Output the [x, y] coordinate of the center of the cell containing the given text.  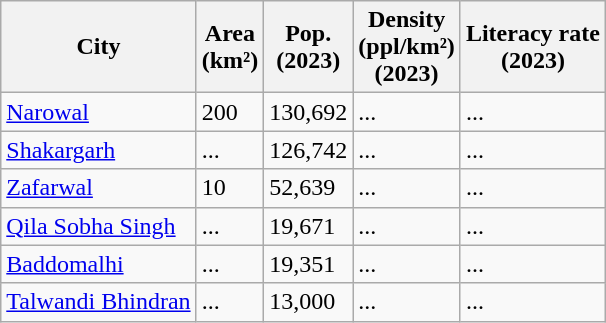
13,000 [308, 302]
City [98, 47]
52,639 [308, 188]
Narowal [98, 112]
Literacy rate(2023) [532, 47]
19,351 [308, 264]
126,742 [308, 150]
10 [230, 188]
200 [230, 112]
Zafarwal [98, 188]
Shakargarh [98, 150]
Density(ppl/km²)(2023) [407, 47]
19,671 [308, 226]
Pop.(2023) [308, 47]
Qila Sobha Singh [98, 226]
130,692 [308, 112]
Baddomalhi [98, 264]
Talwandi Bhindran [98, 302]
Area(km²) [230, 47]
